Determine the (X, Y) coordinate at the center of the cell enclosing the given text.  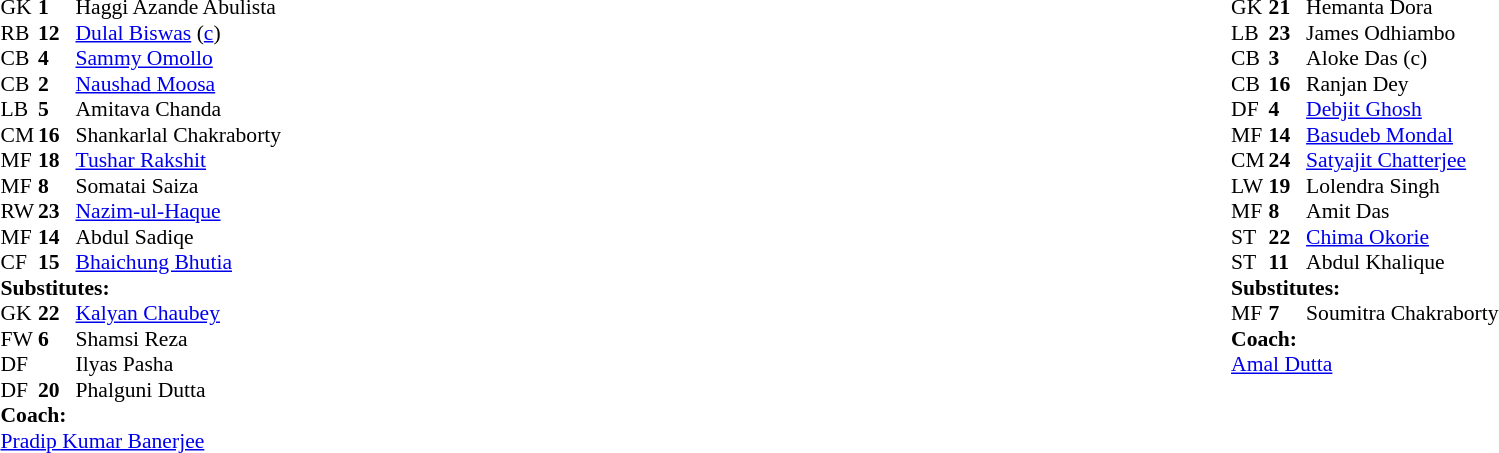
5 (57, 109)
Shamsi Reza (179, 339)
James Odhiambo (1402, 33)
RB (19, 33)
Amit Das (1402, 211)
Shankarlal Chakraborty (179, 135)
Kalyan Chaubey (179, 313)
3 (1288, 59)
FW (19, 339)
24 (1288, 161)
Aloke Das (c) (1402, 59)
Amal Dutta (1364, 365)
Dulal Biswas (c) (179, 33)
19 (1288, 186)
12 (57, 33)
20 (57, 390)
Ranjan Dey (1402, 84)
Abdul Sadiqe (179, 237)
Phalguni Dutta (179, 390)
GK (19, 313)
Chima Okorie (1402, 237)
Nazim-ul-Haque (179, 211)
Bhaichung Bhutia (179, 263)
Abdul Khalique (1402, 263)
RW (19, 211)
Naushad Moosa (179, 84)
Basudeb Mondal (1402, 135)
6 (57, 339)
7 (1288, 313)
Lolendra Singh (1402, 186)
Tushar Rakshit (179, 161)
11 (1288, 263)
Soumitra Chakraborty (1402, 313)
Ilyas Pasha (179, 365)
18 (57, 161)
Debjit Ghosh (1402, 109)
LW (1250, 186)
Satyajit Chatterjee (1402, 161)
CF (19, 263)
15 (57, 263)
2 (57, 84)
Sammy Omollo (179, 59)
Amitava Chanda (179, 109)
Somatai Saiza (179, 186)
